Pinpoint the cell where the given text exists, returning its [X, Y] midpoint coordinate. 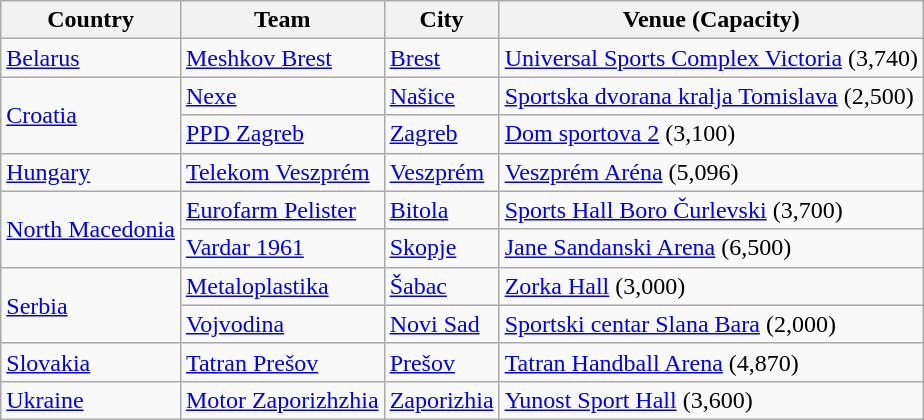
Yunost Sport Hall (3,600) [711, 400]
Prešov [442, 362]
Zaporizhia [442, 400]
Universal Sports Complex Victoria (3,740) [711, 58]
North Macedonia [91, 229]
Slovakia [91, 362]
Skopje [442, 248]
Novi Sad [442, 324]
Zagreb [442, 134]
Belarus [91, 58]
Dom sportova 2 (3,100) [711, 134]
Croatia [91, 115]
Sportski centar Slana Bara (2,000) [711, 324]
Jane Sandanski Arena (6,500) [711, 248]
Tatran Prešov [282, 362]
Tatran Handball Arena (4,870) [711, 362]
City [442, 20]
Ukraine [91, 400]
Zorka Hall (3,000) [711, 286]
Eurofarm Pelister [282, 210]
Brest [442, 58]
Venue (Capacity) [711, 20]
Sports Hall Boro Čurlevski (3,700) [711, 210]
Veszprém Aréna (5,096) [711, 172]
Team [282, 20]
Šabac [442, 286]
Serbia [91, 305]
Veszprém [442, 172]
Metaloplastika [282, 286]
Bitola [442, 210]
Telekom Veszprém [282, 172]
Vardar 1961 [282, 248]
Hungary [91, 172]
Vojvodina [282, 324]
Meshkov Brest [282, 58]
Motor Zaporizhzhia [282, 400]
Nexe [282, 96]
Našice [442, 96]
Country [91, 20]
PPD Zagreb [282, 134]
Sportska dvorana kralja Tomislava (2,500) [711, 96]
